Search for the cell housing the specified text and yield its [x, y] center coordinate. 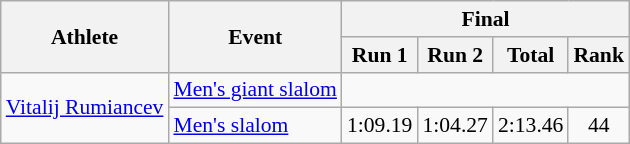
Final [486, 19]
Run 1 [380, 55]
Event [255, 36]
1:09.19 [380, 126]
Men's slalom [255, 126]
Athlete [85, 36]
44 [598, 126]
Men's giant slalom [255, 90]
Run 2 [454, 55]
2:13.46 [530, 126]
Vitalij Rumiancev [85, 108]
Rank [598, 55]
Total [530, 55]
1:04.27 [454, 126]
